Return [x, y] of the center of cell containing provided text 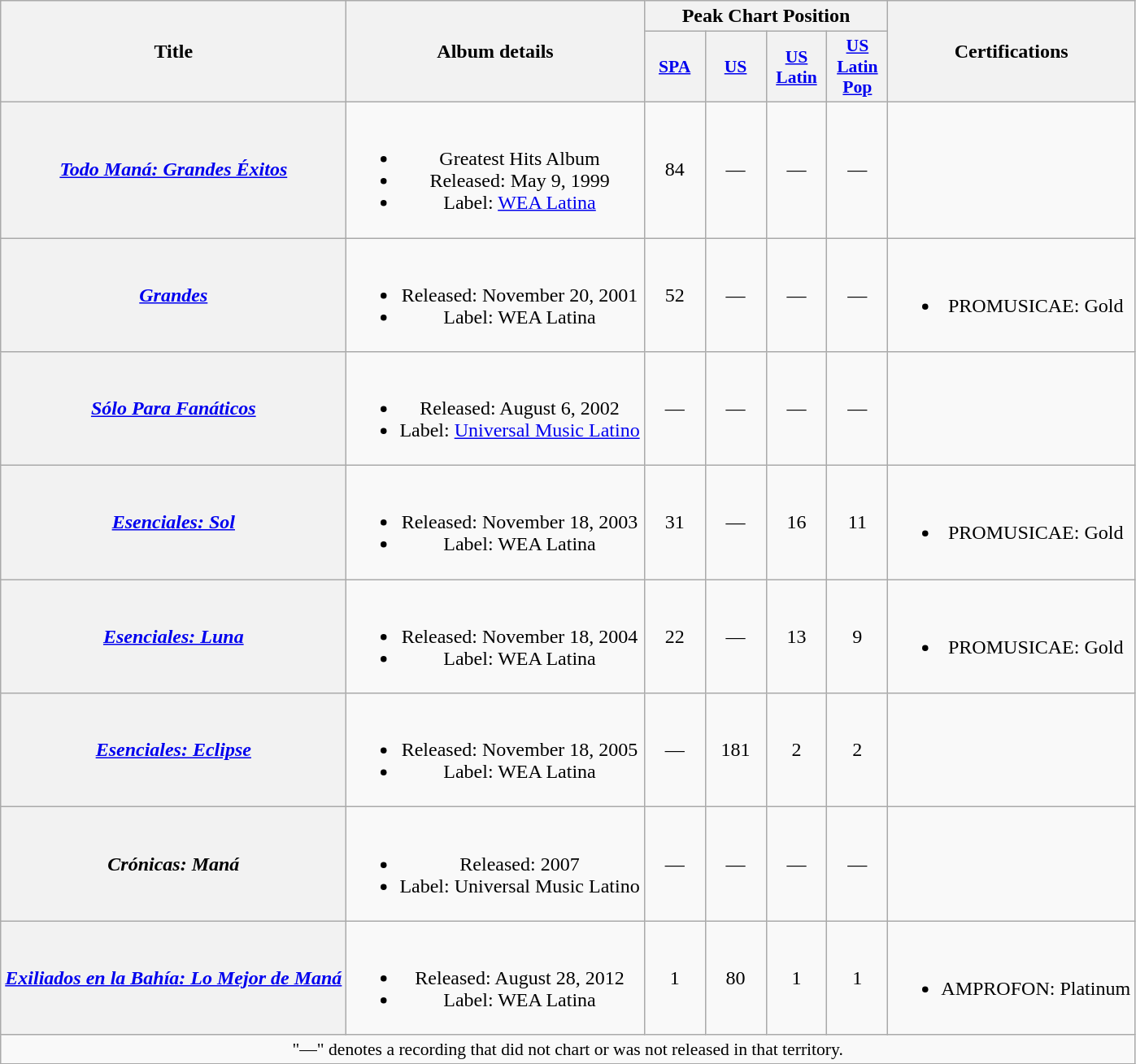
Title [174, 52]
"—" denotes a recording that did not chart or was not released in that territory. [568, 1049]
USLatin [797, 67]
13 [797, 636]
Released: November 18, 2003Label: WEA Latina [495, 523]
Greatest Hits AlbumReleased: May 9, 1999Label: WEA Latina [495, 169]
52 [675, 294]
84 [675, 169]
Grandes [174, 294]
Released: August 28, 2012Label: WEA Latina [495, 978]
Released: November 18, 2005Label: WEA Latina [495, 750]
Released: 2007Label: Universal Music Latino [495, 864]
USLatin Pop [857, 67]
9 [857, 636]
Certifications [1012, 52]
Esenciales: Luna [174, 636]
Todo Maná: Grandes Éxitos [174, 169]
80 [735, 978]
Album details [495, 52]
Exiliados en la Bahía: Lo Mejor de Maná [174, 978]
SPA [675, 67]
Released: November 20, 2001Label: WEA Latina [495, 294]
Released: November 18, 2004Label: WEA Latina [495, 636]
Sólo Para Fanáticos [174, 409]
181 [735, 750]
Esenciales: Eclipse [174, 750]
AMPROFON: Platinum [1012, 978]
31 [675, 523]
Peak Chart Position [766, 16]
US [735, 67]
Released: August 6, 2002Label: Universal Music Latino [495, 409]
Crónicas: Maná [174, 864]
Esenciales: Sol [174, 523]
11 [857, 523]
16 [797, 523]
22 [675, 636]
